Output the (X, Y) coordinate of the center of the cell containing the given text.  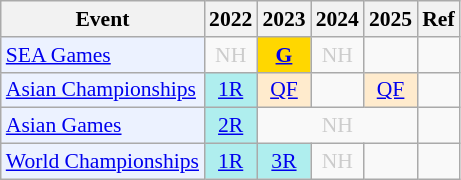
Asian Championships (102, 90)
2024 (338, 19)
SEA Games (102, 55)
Ref (438, 19)
3R (284, 162)
2R (230, 126)
2025 (390, 19)
Event (102, 19)
Asian Games (102, 126)
2023 (284, 19)
G (284, 55)
World Championships (102, 162)
2022 (230, 19)
